Determine the [x, y] coordinate at the center of the cell enclosing the given text.  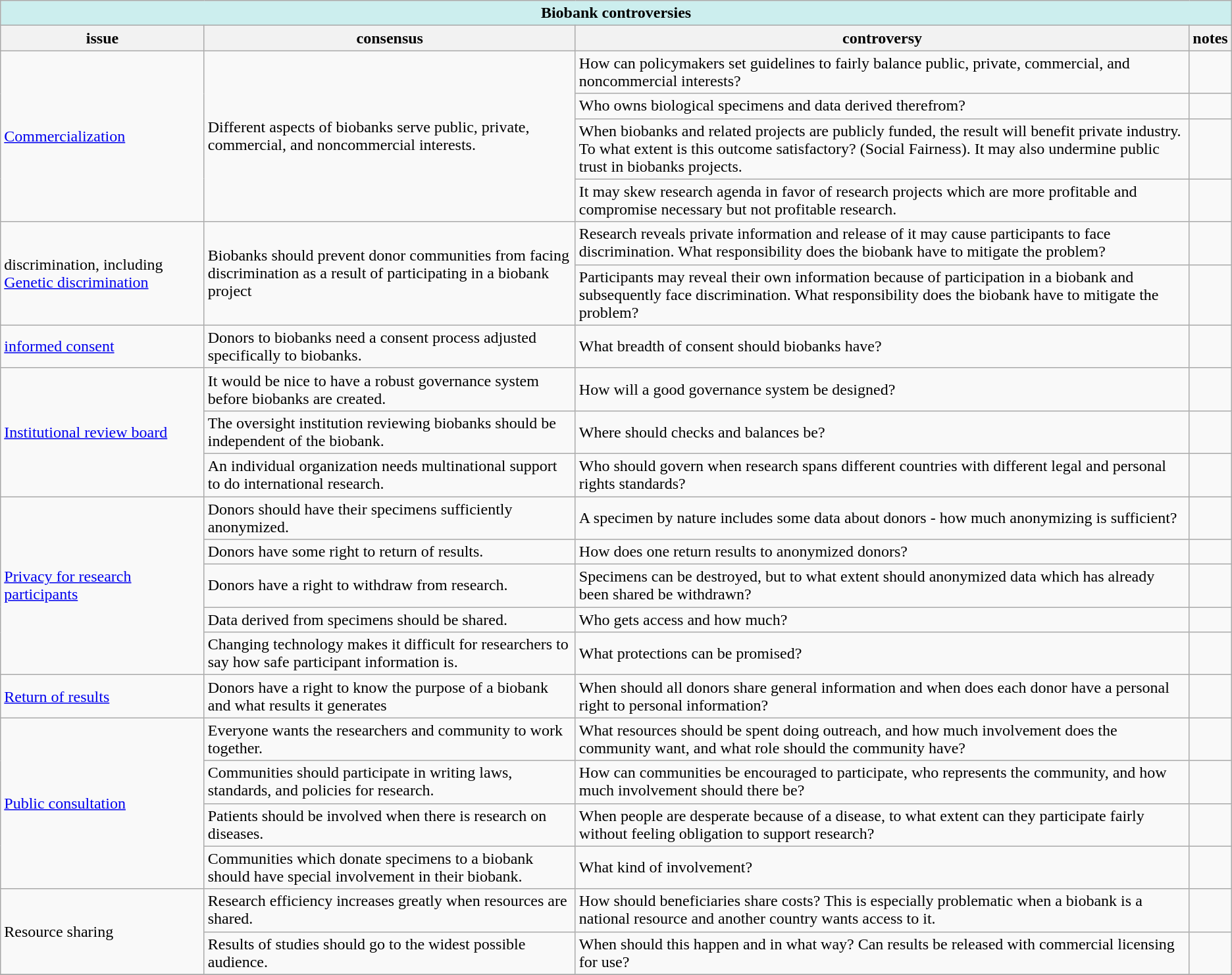
Donors have a right to know the purpose of a biobank and what results it generates [390, 696]
What resources should be spent doing outreach, and how much involvement does the community want, and what role should the community have? [882, 739]
Resource sharing [103, 932]
Donors to biobanks need a consent process adjusted specifically to biobanks. [390, 346]
Communities should participate in writing laws, standards, and policies for research. [390, 782]
What protections can be promised? [882, 654]
Patients should be involved when there is research on diseases. [390, 825]
Institutional review board [103, 432]
Return of results [103, 696]
When should all donors share general information and when does each donor have a personal right to personal information? [882, 696]
Privacy for research participants [103, 586]
Everyone wants the researchers and community to work together. [390, 739]
notes [1210, 38]
discrimination, including Genetic discrimination [103, 274]
Biobanks should prevent donor communities from facing discrimination as a result of participating in a biobank project [390, 274]
An individual organization needs multinational support to do international research. [390, 475]
consensus [390, 38]
Who should govern when research spans different countries with different legal and personal rights standards? [882, 475]
It may skew research agenda in favor of research projects which are more profitable and compromise necessary but not profitable research. [882, 200]
Donors should have their specimens sufficiently anonymized. [390, 517]
How should beneficiaries share costs? This is especially problematic when a biobank is a national resource and another country wants access to it. [882, 911]
Donors have a right to withdraw from research. [390, 586]
What kind of involvement? [882, 867]
A specimen by nature includes some data about donors - how much anonymizing is sufficient? [882, 517]
Changing technology makes it difficult for researchers to say how safe participant information is. [390, 654]
Who owns biological specimens and data derived therefrom? [882, 106]
Different aspects of biobanks serve public, private, commercial, and noncommercial interests. [390, 136]
Research efficiency increases greatly when resources are shared. [390, 911]
controversy [882, 38]
How does one return results to anonymized donors? [882, 552]
informed consent [103, 346]
Public consultation [103, 803]
How can policymakers set guidelines to fairly balance public, private, commercial, and noncommercial interests? [882, 72]
What breadth of consent should biobanks have? [882, 346]
Biobank controversies [616, 13]
When people are desperate because of a disease, to what extent can they participate fairly without feeling obligation to support research? [882, 825]
When should this happen and in what way? Can results be released with commercial licensing for use? [882, 953]
Data derived from specimens should be shared. [390, 620]
Donors have some right to return of results. [390, 552]
How will a good governance system be designed? [882, 389]
Where should checks and balances be? [882, 432]
Results of studies should go to the widest possible audience. [390, 953]
The oversight institution reviewing biobanks should be independent of the biobank. [390, 432]
issue [103, 38]
Commercialization [103, 136]
It would be nice to have a robust governance system before biobanks are created. [390, 389]
Communities which donate specimens to a biobank should have special involvement in their biobank. [390, 867]
Who gets access and how much? [882, 620]
Specimens can be destroyed, but to what extent should anonymized data which has already been shared be withdrawn? [882, 586]
How can communities be encouraged to participate, who represents the community, and how much involvement should there be? [882, 782]
